Identify which cell holds the provided text, then report its [x, y] central coordinate. 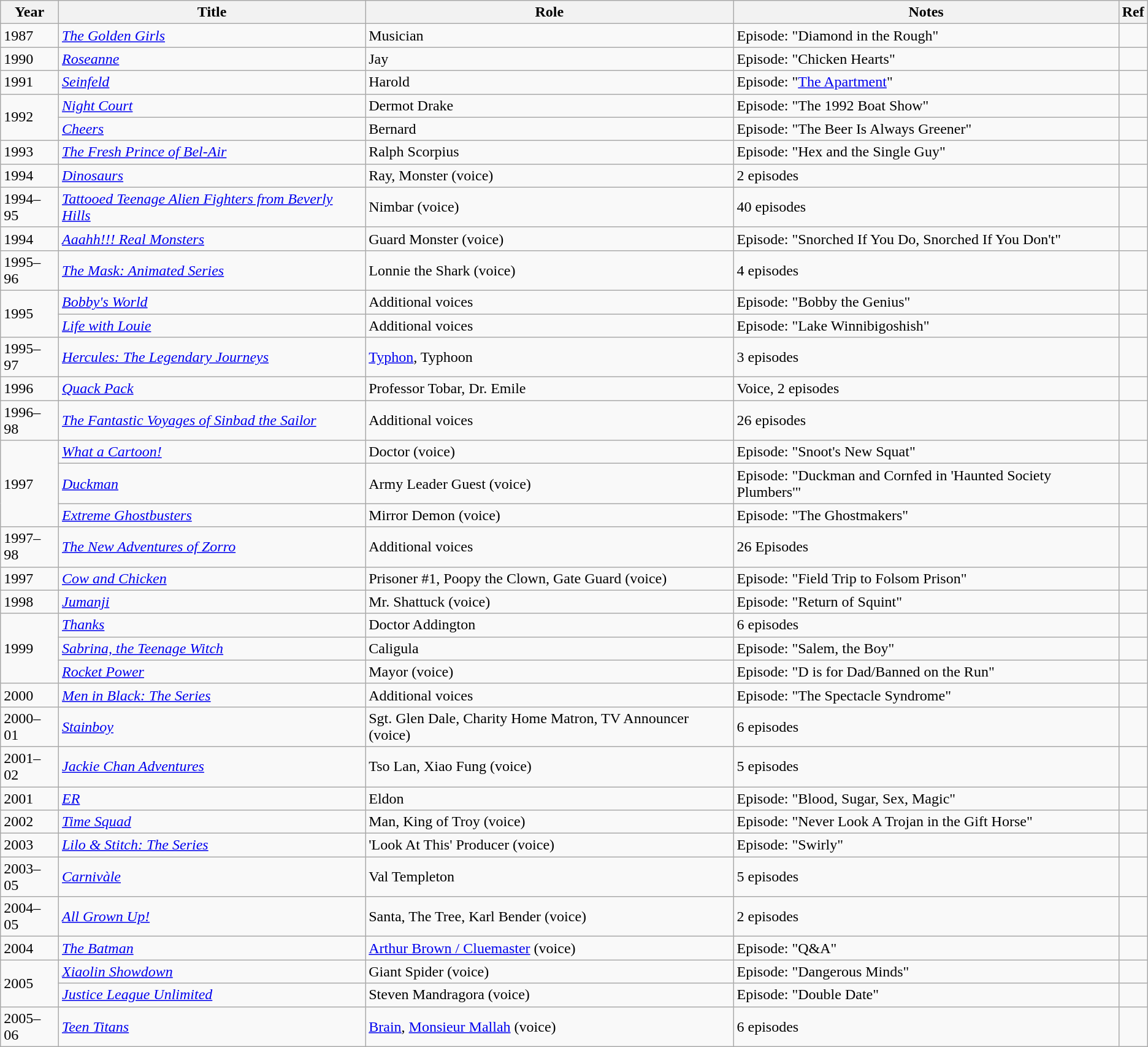
Man, King of Troy (voice) [549, 822]
Episode: "Hex and the Single Guy" [926, 152]
Episode: "Blood, Sugar, Sex, Magic" [926, 798]
1995–97 [29, 357]
Eldon [549, 798]
All Grown Up! [212, 916]
1999 [29, 648]
Arthur Brown / Cluemaster (voice) [549, 948]
Cow and Chicken [212, 578]
Mayor (voice) [549, 672]
Thanks [212, 625]
1993 [29, 152]
Seinfeld [212, 82]
Episode: "The 1992 Boat Show" [926, 105]
Episode: "Field Trip to Folsom Prison" [926, 578]
Guard Monster (voice) [549, 239]
Episode: "Snorched If You Do, Snorched If You Don't" [926, 239]
Episode: "Snoot's New Squat" [926, 452]
Tattooed Teenage Alien Fighters from Beverly Hills [212, 207]
Life with Louie [212, 326]
Jackie Chan Adventures [212, 767]
Episode: "The Spectacle Syndrome" [926, 695]
2000 [29, 695]
Steven Mandragora (voice) [549, 995]
Doctor Addington [549, 625]
Voice, 2 episodes [926, 389]
Caligula [549, 648]
Episode: "D is for Dad/Banned on the Run" [926, 672]
Doctor (voice) [549, 452]
The Fresh Prince of Bel-Air [212, 152]
What a Cartoon! [212, 452]
1996 [29, 389]
40 episodes [926, 207]
Nimbar (voice) [549, 207]
Episode: "The Ghostmakers" [926, 515]
Tso Lan, Xiao Fung (voice) [549, 767]
Ralph Scorpius [549, 152]
Val Templeton [549, 877]
The Fantastic Voyages of Sinbad the Sailor [212, 421]
Mirror Demon (voice) [549, 515]
Jay [549, 59]
Episode: "Double Date" [926, 995]
Mr. Shattuck (voice) [549, 602]
Hercules: The Legendary Journeys [212, 357]
1992 [29, 117]
Notes [926, 12]
2004–05 [29, 916]
Episode: "The Apartment" [926, 82]
Year [29, 12]
2003–05 [29, 877]
Lilo & Stitch: The Series [212, 845]
Harold [549, 82]
Typhon, Typhoon [549, 357]
Episode: "Lake Winnibigoshish" [926, 326]
Prisoner #1, Poopy the Clown, Gate Guard (voice) [549, 578]
2000–01 [29, 726]
Army Leader Guest (voice) [549, 483]
2005–06 [29, 1027]
2005 [29, 983]
The Golden Girls [212, 36]
Justice League Unlimited [212, 995]
1987 [29, 36]
The Mask: Animated Series [212, 270]
1995–96 [29, 270]
Giant Spider (voice) [549, 972]
Duckman [212, 483]
1994–95 [29, 207]
Episode: "Salem, the Boy" [926, 648]
Teen Titans [212, 1027]
Ref [1133, 12]
26 episodes [926, 421]
Sabrina, the Teenage Witch [212, 648]
The New Adventures of Zorro [212, 547]
Bernard [549, 129]
Episode: "Dangerous Minds" [926, 972]
Aaahh!!! Real Monsters [212, 239]
2003 [29, 845]
Musician [549, 36]
Quack Pack [212, 389]
26 Episodes [926, 547]
Episode: "Swirly" [926, 845]
1990 [29, 59]
Dinosaurs [212, 175]
Santa, The Tree, Karl Bender (voice) [549, 916]
Role [549, 12]
Episode: "The Beer Is Always Greener" [926, 129]
The Batman [212, 948]
2001–02 [29, 767]
Rocket Power [212, 672]
Bobby's World [212, 302]
Title [212, 12]
1991 [29, 82]
Episode: "Return of Squint" [926, 602]
Men in Black: The Series [212, 695]
Episode: "Never Look A Trojan in the Gift Horse" [926, 822]
Brain, Monsieur Mallah (voice) [549, 1027]
Episode: "Duckman and Cornfed in 'Haunted Society Plumbers'" [926, 483]
Dermot Drake [549, 105]
Xiaolin Showdown [212, 972]
1998 [29, 602]
2002 [29, 822]
Sgt. Glen Dale, Charity Home Matron, TV Announcer (voice) [549, 726]
Carnivàle [212, 877]
1997–98 [29, 547]
Roseanne [212, 59]
Lonnie the Shark (voice) [549, 270]
Episode: "Chicken Hearts" [926, 59]
1995 [29, 313]
Time Squad [212, 822]
ER [212, 798]
Episode: "Q&A" [926, 948]
1996–98 [29, 421]
Cheers [212, 129]
Ray, Monster (voice) [549, 175]
Extreme Ghostbusters [212, 515]
Stainboy [212, 726]
Night Court [212, 105]
2004 [29, 948]
2001 [29, 798]
3 episodes [926, 357]
'Look At This' Producer (voice) [549, 845]
Episode: "Bobby the Genius" [926, 302]
Jumanji [212, 602]
Episode: "Diamond in the Rough" [926, 36]
4 episodes [926, 270]
Professor Tobar, Dr. Emile [549, 389]
